Find where the given text appears and provide that cell's center as (X, Y) coordinate. 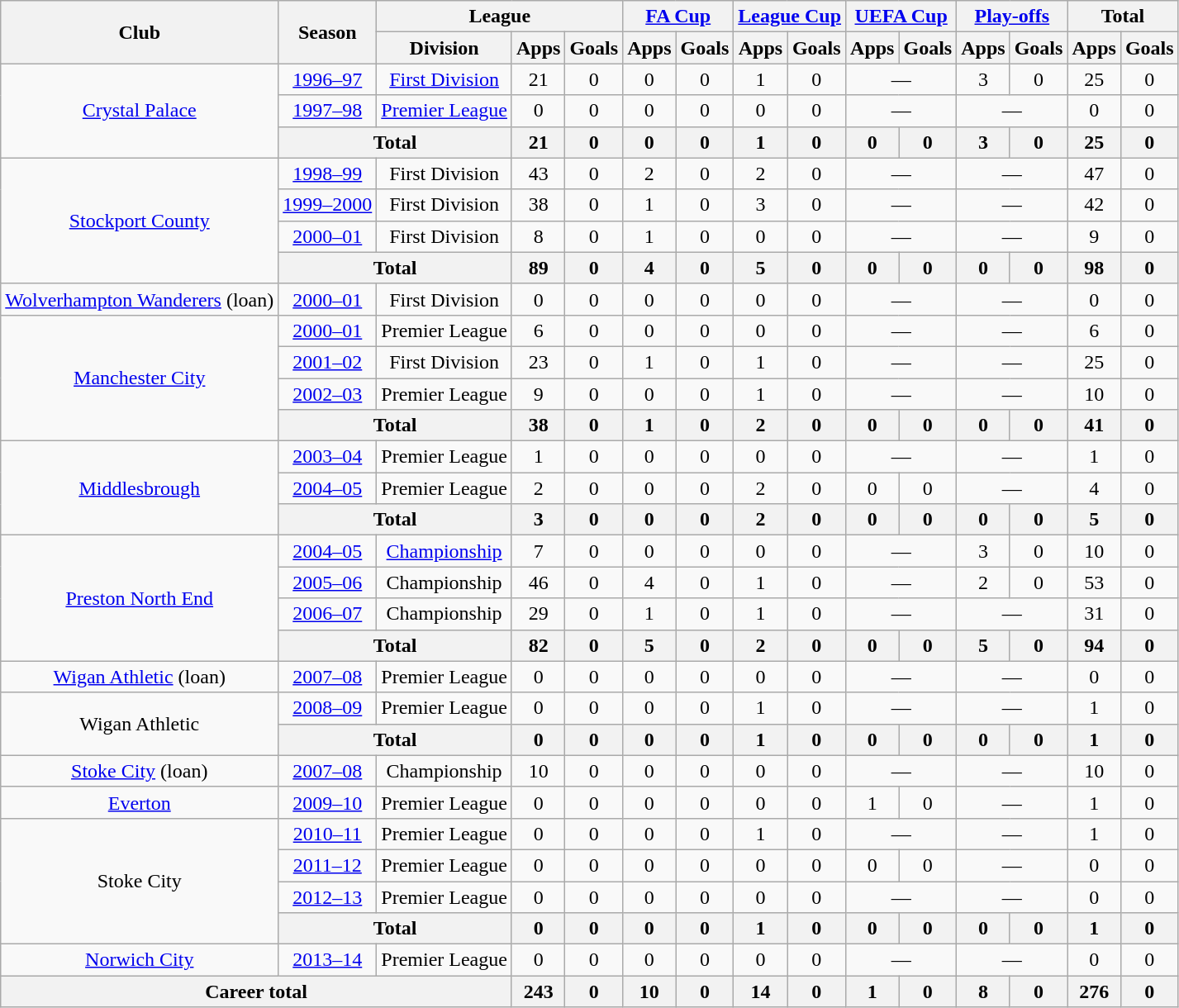
Club (140, 32)
1999–2000 (327, 205)
243 (538, 991)
Norwich City (140, 960)
2006–07 (327, 614)
47 (1094, 174)
Wolverhampton Wanderers (loan) (140, 299)
43 (538, 174)
League (500, 17)
2012–13 (327, 896)
Crystal Palace (140, 111)
Stockport County (140, 221)
Career total (256, 991)
Manchester City (140, 378)
FA Cup (678, 17)
2001–02 (327, 362)
Play-offs (1012, 17)
42 (1094, 205)
29 (538, 614)
2005–06 (327, 582)
2013–14 (327, 960)
89 (538, 268)
7 (538, 551)
2009–10 (327, 802)
23 (538, 362)
2008–09 (327, 708)
46 (538, 582)
Wigan Athletic (loan) (140, 677)
2010–11 (327, 834)
94 (1094, 645)
Stoke City (loan) (140, 771)
1996–97 (327, 79)
Division (445, 48)
1997–98 (327, 111)
2003–04 (327, 457)
Stoke City (140, 881)
98 (1094, 268)
53 (1094, 582)
276 (1094, 991)
2002–03 (327, 394)
Middlesbrough (140, 488)
2011–12 (327, 865)
1998–99 (327, 174)
82 (538, 645)
UEFA Cup (901, 17)
14 (760, 991)
Wigan Athletic (140, 724)
Everton (140, 802)
31 (1094, 614)
Season (327, 32)
Preston North End (140, 598)
41 (1094, 426)
League Cup (790, 17)
